Find where the given text appears and provide that cell's center as [X, Y] coordinate. 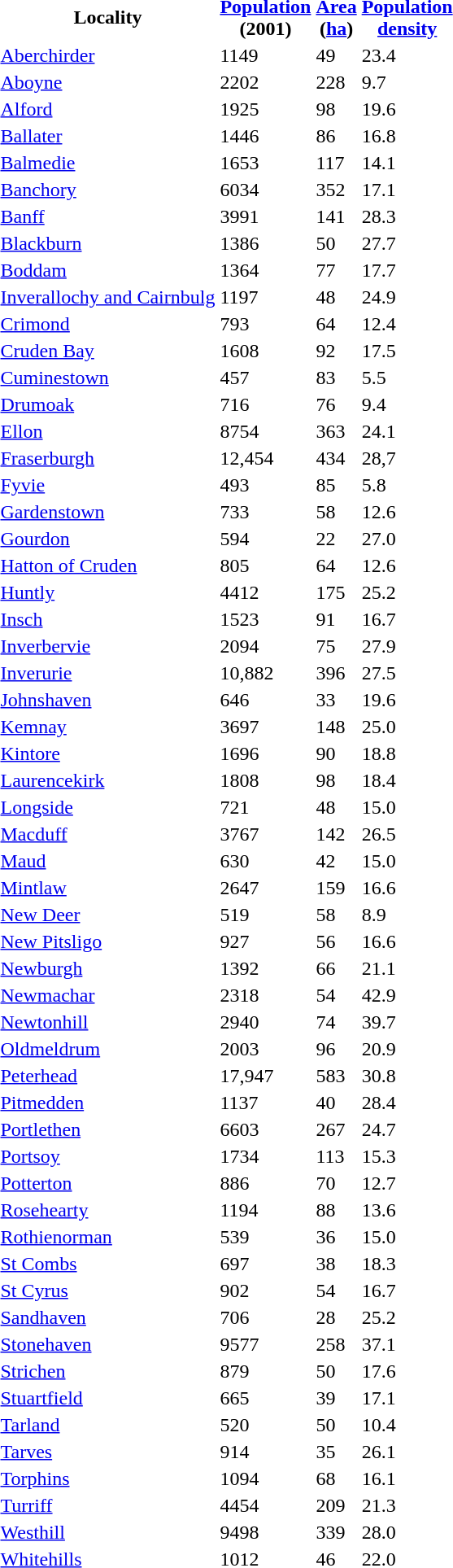
2647 [265, 888]
1696 [265, 753]
1653 [265, 163]
2940 [265, 1022]
28 [337, 1317]
3697 [265, 727]
209 [337, 1505]
96 [337, 1049]
1094 [265, 1478]
33 [337, 700]
142 [337, 834]
805 [265, 566]
1808 [265, 780]
56 [337, 941]
1194 [265, 1210]
434 [337, 458]
228 [337, 82]
75 [337, 646]
520 [265, 1425]
113 [337, 1156]
92 [337, 351]
141 [337, 216]
927 [265, 941]
646 [265, 700]
2202 [265, 82]
665 [265, 1398]
6034 [265, 190]
733 [265, 512]
88 [337, 1210]
352 [337, 190]
539 [265, 1237]
1386 [265, 243]
91 [337, 619]
879 [265, 1371]
1523 [265, 619]
83 [337, 378]
697 [265, 1264]
886 [265, 1183]
36 [337, 1237]
2094 [265, 646]
1608 [265, 351]
594 [265, 539]
175 [337, 592]
17,947 [265, 1076]
40 [337, 1103]
339 [337, 1532]
2318 [265, 995]
396 [337, 673]
902 [265, 1291]
4454 [265, 1505]
493 [265, 485]
914 [265, 1452]
39 [337, 1398]
10,882 [265, 673]
117 [337, 163]
3767 [265, 834]
793 [265, 324]
42 [337, 861]
148 [337, 727]
457 [265, 378]
1197 [265, 297]
9577 [265, 1344]
35 [337, 1452]
85 [337, 485]
159 [337, 888]
1446 [265, 136]
1137 [265, 1103]
90 [337, 753]
12,454 [265, 458]
1925 [265, 109]
267 [337, 1129]
716 [265, 404]
1149 [265, 55]
1734 [265, 1156]
6603 [265, 1129]
9498 [265, 1532]
8754 [265, 431]
22 [337, 539]
4412 [265, 592]
706 [265, 1317]
49 [337, 55]
3991 [265, 216]
86 [337, 136]
76 [337, 404]
1364 [265, 270]
66 [337, 968]
74 [337, 1022]
77 [337, 270]
721 [265, 807]
1392 [265, 968]
68 [337, 1478]
70 [337, 1183]
2003 [265, 1049]
630 [265, 861]
363 [337, 431]
583 [337, 1076]
519 [265, 915]
258 [337, 1344]
38 [337, 1264]
